Search for the cell housing the specified text and yield its (x, y) center coordinate. 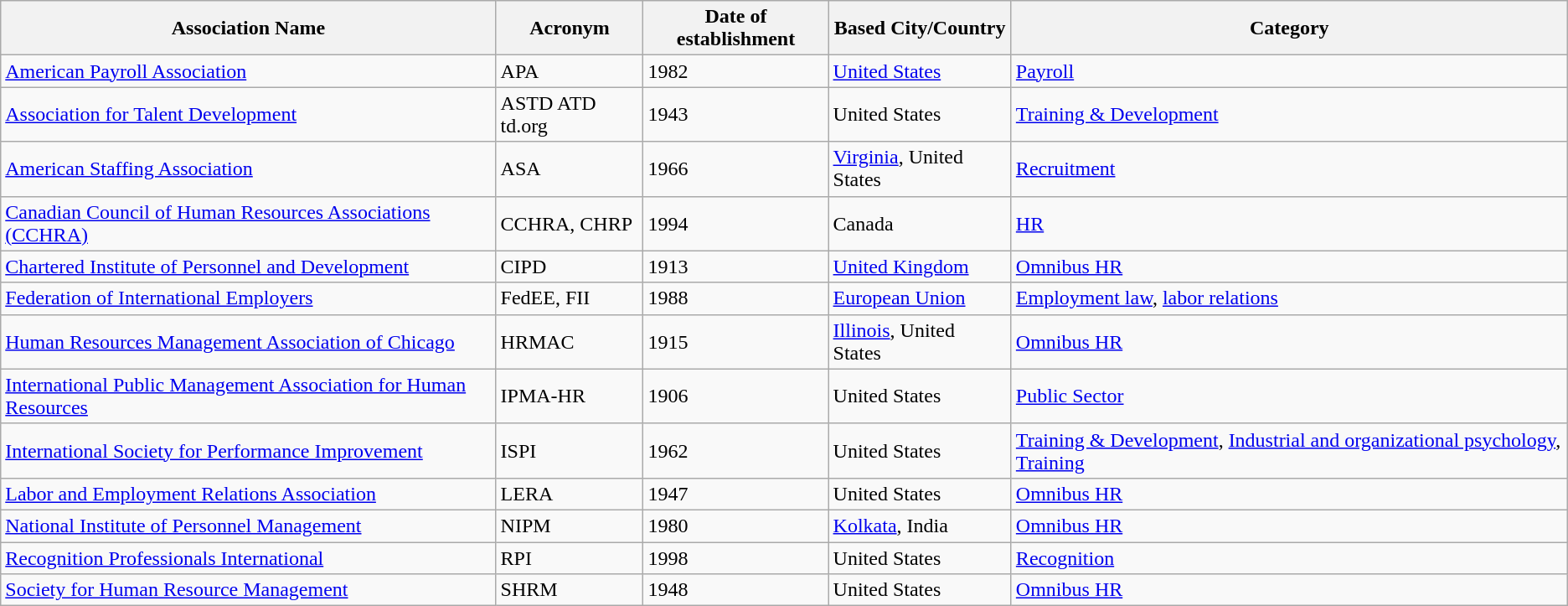
Training & Development (1289, 114)
Date of establishment (735, 28)
Public Sector (1289, 396)
United Kingdom (920, 267)
SHRM (570, 590)
CIPD (570, 267)
1988 (735, 298)
Employment law, labor relations (1289, 298)
APA (570, 71)
Chartered Institute of Personnel and Development (248, 267)
Human Resources Management Association of Chicago (248, 342)
Acronym (570, 28)
Society for Human Resource Management (248, 590)
1998 (735, 557)
1962 (735, 451)
1966 (735, 169)
Association for Talent Development (248, 114)
Recognition (1289, 557)
HR (1289, 223)
National Institute of Personnel Management (248, 526)
1982 (735, 71)
American Payroll Association (248, 71)
1943 (735, 114)
LERA (570, 494)
1980 (735, 526)
Canada (920, 223)
1913 (735, 267)
1994 (735, 223)
1948 (735, 590)
CCHRA, CHRP (570, 223)
ASA (570, 169)
Illinois, United States (920, 342)
Federation of International Employers (248, 298)
Virginia, United States (920, 169)
Training & Development, Industrial and organizational psychology, Training (1289, 451)
American Staffing Association (248, 169)
Association Name (248, 28)
1906 (735, 396)
Canadian Council of Human Resources Associations (CCHRA) (248, 223)
1915 (735, 342)
International Public Management Association for Human Resources (248, 396)
Category (1289, 28)
ISPI (570, 451)
1947 (735, 494)
European Union (920, 298)
International Society for Performance Improvement (248, 451)
RPI (570, 557)
FedEE, FII (570, 298)
NIPM (570, 526)
Kolkata, India (920, 526)
Recruitment (1289, 169)
Recognition Professionals International (248, 557)
Based City/Country (920, 28)
ASTD ATD td.org (570, 114)
Payroll (1289, 71)
IPMA-HR (570, 396)
HRMAC (570, 342)
Labor and Employment Relations Association (248, 494)
